Detect which cell encompasses the target text, then output its (x, y) center coordinate. 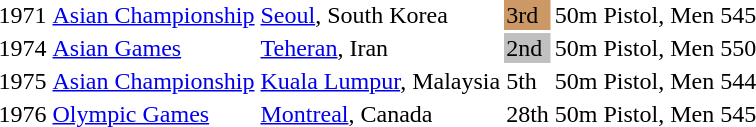
Kuala Lumpur, Malaysia (380, 81)
Seoul, South Korea (380, 15)
5th (528, 81)
Teheran, Iran (380, 48)
Asian Games (154, 48)
3rd (528, 15)
2nd (528, 48)
